Find where the given text appears and provide that cell's center as [X, Y] coordinate. 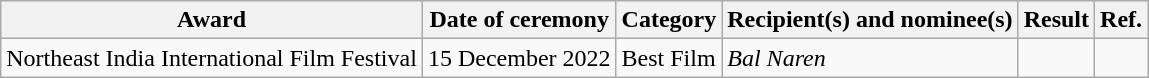
Award [212, 20]
Northeast India International Film Festival [212, 58]
Category [669, 20]
Recipient(s) and nominee(s) [870, 20]
Bal Naren [870, 58]
Best Film [669, 58]
Ref. [1122, 20]
Date of ceremony [519, 20]
15 December 2022 [519, 58]
Result [1056, 20]
